Identify which cell holds the provided text, then report its (X, Y) central coordinate. 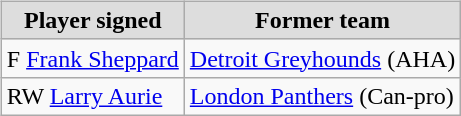
Detroit Greyhounds (AHA) (322, 58)
RW Larry Aurie (92, 96)
Player signed (92, 20)
London Panthers (Can-pro) (322, 96)
Former team (322, 20)
F Frank Sheppard (92, 58)
